Identify which cell holds the provided text, then report its [x, y] central coordinate. 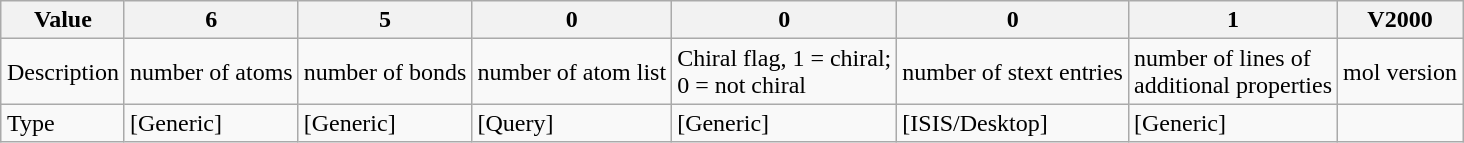
6 [211, 20]
Type [62, 123]
[Query] [572, 123]
5 [385, 20]
Description [62, 72]
number of bonds [385, 72]
number of stext entries [1013, 72]
V2000 [1400, 20]
1 [1232, 20]
number of atom list [572, 72]
mol version [1400, 72]
number of atoms [211, 72]
number of lines ofadditional properties [1232, 72]
[ISIS/Desktop] [1013, 123]
Value [62, 20]
Chiral flag, 1 = chiral;0 = not chiral [784, 72]
